Determine the [x, y] coordinate at the center of the cell enclosing the given text.  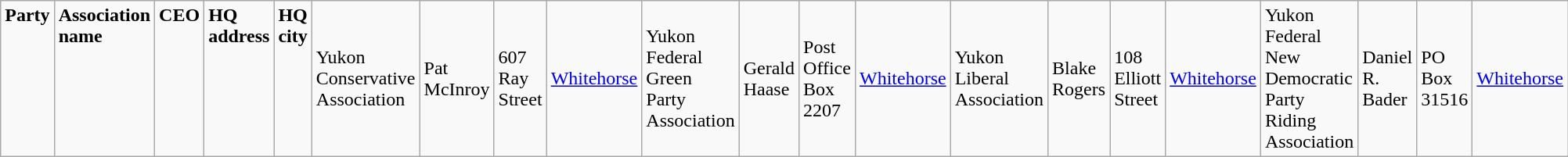
607 Ray Street [520, 79]
Yukon Federal Green Party Association [690, 79]
Post Office Box 2207 [827, 79]
Daniel R. Bader [1387, 79]
Blake Rogers [1079, 79]
Party [27, 79]
Pat McInroy [457, 79]
108 Elliott Street [1138, 79]
HQ city [293, 79]
Yukon Conservative Association [366, 79]
PO Box 31516 [1445, 79]
HQ address [240, 79]
CEO [180, 79]
Yukon Federal New Democratic Party Riding Association [1309, 79]
Gerald Haase [769, 79]
Yukon Liberal Association [999, 79]
Association name [104, 79]
